Determine the [X, Y] coordinate at the center of the cell enclosing the given text.  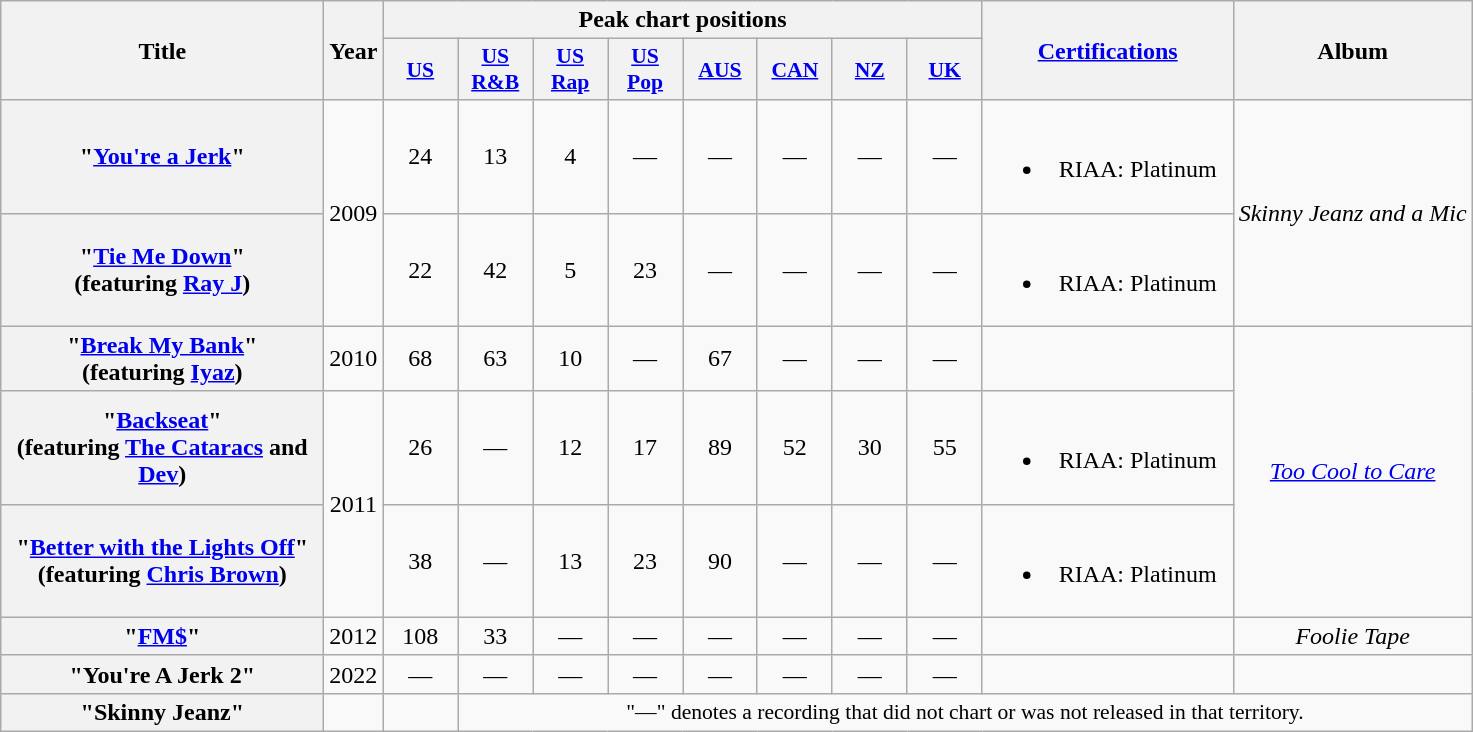
2010 [354, 358]
38 [420, 560]
17 [646, 448]
Title [162, 50]
US R&B [496, 70]
US [420, 70]
"Skinny Jeanz" [162, 712]
4 [570, 156]
68 [420, 358]
24 [420, 156]
CAN [794, 70]
2022 [354, 674]
"You're a Jerk" [162, 156]
2009 [354, 213]
AUS [720, 70]
10 [570, 358]
"Backseat" (featuring The Cataracs and Dev) [162, 448]
2012 [354, 636]
"You're A Jerk 2" [162, 674]
UK [944, 70]
Foolie Tape [1352, 636]
Too Cool to Care [1352, 472]
22 [420, 270]
108 [420, 636]
"—" denotes a recording that did not chart or was not released in that territory. [965, 712]
"FM$" [162, 636]
89 [720, 448]
Peak chart positions [682, 20]
2011 [354, 504]
"Better with the Lights Off" (featuring Chris Brown) [162, 560]
67 [720, 358]
Certifications [1108, 50]
52 [794, 448]
NZ [870, 70]
Year [354, 50]
US Pop [646, 70]
63 [496, 358]
33 [496, 636]
42 [496, 270]
5 [570, 270]
"Break My Bank" (featuring Iyaz) [162, 358]
26 [420, 448]
55 [944, 448]
Album [1352, 50]
30 [870, 448]
90 [720, 560]
12 [570, 448]
Skinny Jeanz and a Mic [1352, 213]
US Rap [570, 70]
"Tie Me Down"(featuring Ray J) [162, 270]
